Provide the (X, Y) coordinate of the cell's center where the given text is located.  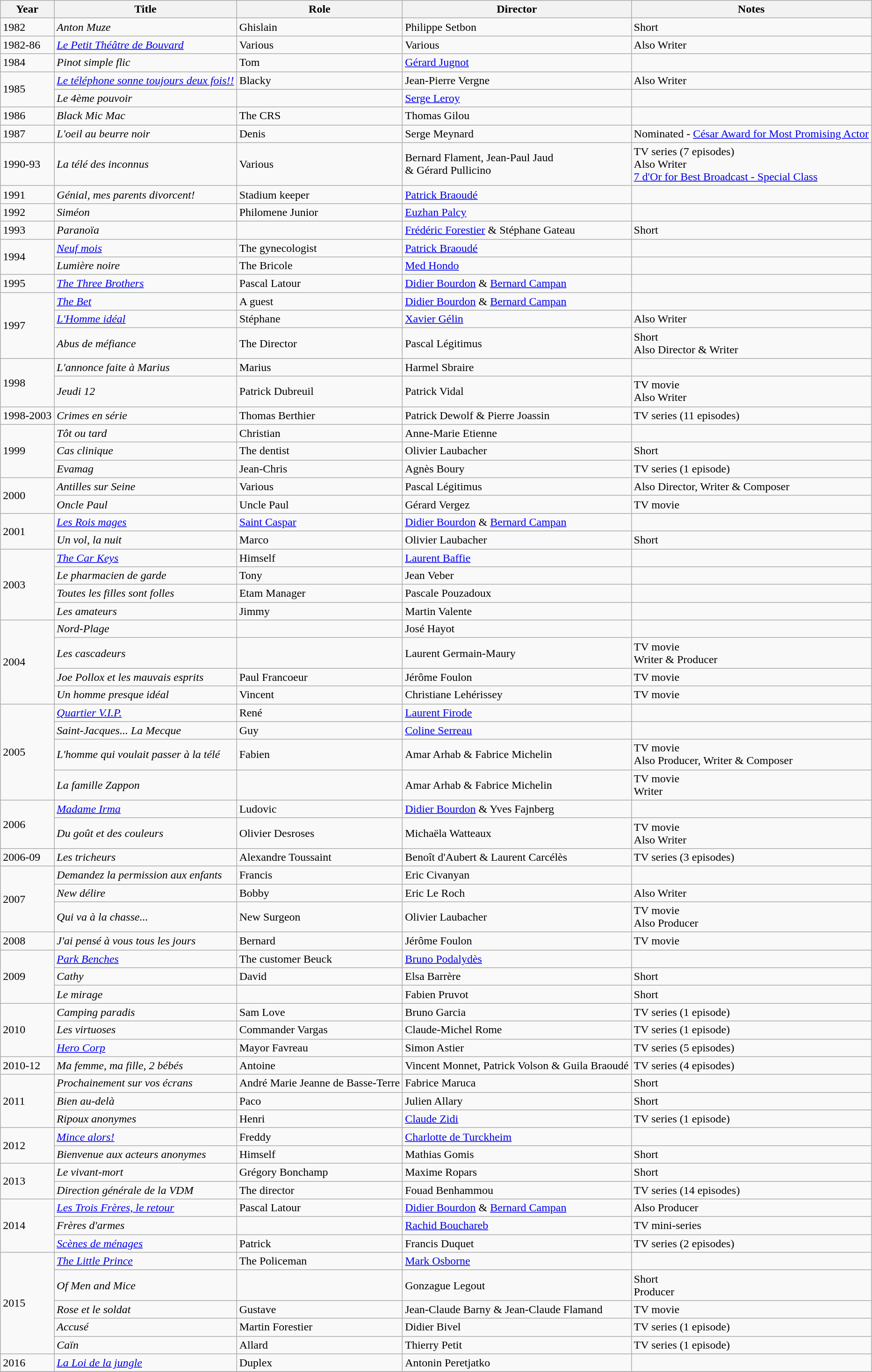
Saint Caspar (320, 522)
Notes (751, 9)
Le téléphone sonne toujours deux fois!! (145, 80)
Med Hondo (517, 266)
Jeudi 12 (145, 392)
Bruno Podalydès (517, 959)
Neuf mois (145, 248)
The Little Prince (145, 1261)
Fabien Pruvot (517, 994)
Martin Forestier (320, 1327)
Paranoïa (145, 230)
Marius (320, 367)
Anton Muze (145, 27)
Bruno Garcia (517, 1012)
Serge Meynard (517, 134)
Title (145, 9)
Olivier Desroses (320, 833)
Jean-Chris (320, 469)
1997 (27, 325)
TV movieWriter & Producer (751, 653)
Hero Corp (145, 1048)
Charlotte de Turckheim (517, 1136)
Tom (320, 63)
1982 (27, 27)
1998 (27, 382)
Prochainement sur vos écrans (145, 1083)
1984 (27, 63)
Scènes de ménages (145, 1243)
1993 (27, 230)
Demandez la permission aux enfants (145, 875)
The director (320, 1190)
Alexandre Toussaint (320, 857)
2012 (27, 1145)
Agnès Boury (517, 469)
Philomene Junior (320, 212)
2009 (27, 977)
Laurent Firode (517, 713)
Mathias Gomis (517, 1154)
Uncle Paul (320, 504)
1990-93 (27, 164)
Vincent (320, 695)
Etam Manager (320, 593)
J'ai pensé à vous tous les jours (145, 941)
Eric Civanyan (517, 875)
Joe Pollox et les mauvais esprits (145, 677)
Park Benches (145, 959)
Antoine (320, 1065)
1992 (27, 212)
2003 (27, 584)
TV movieWriter (751, 785)
2015 (27, 1303)
Frères d'armes (145, 1226)
Thomas Gilou (517, 116)
Les Rois mages (145, 522)
Eric Le Roch (517, 893)
1994 (27, 257)
Evamag (145, 469)
TV series (11 episodes) (751, 415)
Nord-Plage (145, 629)
2005 (27, 752)
Bien au-delà (145, 1101)
Mayor Favreau (320, 1048)
Direction générale de la VDM (145, 1190)
Serge Leroy (517, 98)
Jean-Claude Barny & Jean-Claude Flamand (517, 1309)
Simon Astier (517, 1048)
Les amateurs (145, 611)
Les cascadeurs (145, 653)
Quartier V.I.P. (145, 713)
New Surgeon (320, 917)
Patrick (320, 1243)
The Car Keys (145, 557)
L'Homme idéal (145, 319)
2000 (27, 495)
Freddy (320, 1136)
The CRS (320, 116)
The Three Brothers (145, 284)
The Director (320, 343)
Oncle Paul (145, 504)
Commander Vargas (320, 1030)
1991 (27, 194)
Jean Veber (517, 576)
Le 4ème pouvoir (145, 98)
2008 (27, 941)
Grégory Bonchamp (320, 1172)
Rose et le soldat (145, 1309)
Harmel Sbraire (517, 367)
Bernard Flament, Jean-Paul Jaud & Gérard Pullicino (517, 164)
Black Mic Mac (145, 116)
Fabrice Maruca (517, 1083)
Benoît d'Aubert & Laurent Carcélès (517, 857)
Thomas Berthier (320, 415)
1987 (27, 134)
Du goût et des couleurs (145, 833)
ShortProducer (751, 1285)
Of Men and Mice (145, 1285)
1985 (27, 89)
Gonzague Legout (517, 1285)
Patrick Dubreuil (320, 392)
TV series (4 episodes) (751, 1065)
Role (320, 9)
Mince alors! (145, 1136)
Abus de méfiance (145, 343)
Bernard (320, 941)
Also Producer (751, 1208)
Cathy (145, 977)
Ghislain (320, 27)
Pascale Pouzadoux (517, 593)
Jean-Pierre Vergne (517, 80)
TV mini-series (751, 1226)
Ludovic (320, 809)
TV series (7 episodes)Also Writer7 d'Or for Best Broadcast - Special Class (751, 164)
Toutes les filles sont folles (145, 593)
Bienvenue aux acteurs anonymes (145, 1154)
The Bricole (320, 266)
Accusé (145, 1327)
Qui va à la chasse... (145, 917)
Génial, mes parents divorcent! (145, 194)
René (320, 713)
Thierry Petit (517, 1345)
1999 (27, 451)
Saint-Jacques... La Mecque (145, 730)
1998-2003 (27, 415)
2011 (27, 1101)
Nominated - César Award for Most Promising Actor (751, 134)
Jimmy (320, 611)
Francis Duquet (517, 1243)
Philippe Setbon (517, 27)
Lumière noire (145, 266)
Stéphane (320, 319)
The customer Beuck (320, 959)
Siméon (145, 212)
Les Trois Frères, le retour (145, 1208)
2014 (27, 1226)
Antilles sur Seine (145, 486)
Duplex (320, 1363)
Paul Francoeur (320, 677)
L'annonce faite à Marius (145, 367)
Mark Osborne (517, 1261)
Year (27, 9)
Christian (320, 433)
Rachid Bouchareb (517, 1226)
TV movieAlso Producer, Writer & Composer (751, 754)
2007 (27, 899)
Guy (320, 730)
Christiane Lehérissey (517, 695)
Sam Love (320, 1012)
Les virtuoses (145, 1030)
2013 (27, 1181)
Xavier Gélin (517, 319)
La Loi de la jungle (145, 1363)
2016 (27, 1363)
2006 (27, 824)
2004 (27, 662)
Patrick Vidal (517, 392)
Tôt ou tard (145, 433)
Cas clinique (145, 451)
Un homme presque idéal (145, 695)
Henri (320, 1119)
1995 (27, 284)
Laurent Germain-Maury (517, 653)
Martin Valente (517, 611)
Didier Bourdon & Yves Fajnberg (517, 809)
Le vivant-mort (145, 1172)
David (320, 977)
Claude-Michel Rome (517, 1030)
Laurent Baffie (517, 557)
The Bet (145, 301)
Les tricheurs (145, 857)
Frédéric Forestier & Stéphane Gateau (517, 230)
The dentist (320, 451)
Claude Zidi (517, 1119)
Maxime Ropars (517, 1172)
Un vol, la nuit (145, 540)
Julien Allary (517, 1101)
A guest (320, 301)
Fabien (320, 754)
Denis (320, 134)
Patrick Dewolf & Pierre Joassin (517, 415)
2001 (27, 531)
ShortAlso Director & Writer (751, 343)
2010-12 (27, 1065)
1982-86 (27, 45)
L'homme qui voulait passer à la télé (145, 754)
TV series (5 episodes) (751, 1048)
Le pharmacien de garde (145, 576)
Coline Serreau (517, 730)
Director (517, 9)
L'oeil au beurre noir (145, 134)
Pinot simple flic (145, 63)
The gynecologist (320, 248)
TV series (2 episodes) (751, 1243)
1986 (27, 116)
Blacky (320, 80)
La famille Zappon (145, 785)
Le mirage (145, 994)
Crimes en série (145, 415)
Gustave (320, 1309)
2010 (27, 1030)
Gérard Vergez (517, 504)
Gérard Jugnot (517, 63)
Euzhan Palcy (517, 212)
Elsa Barrère (517, 977)
TV series (3 episodes) (751, 857)
Allard (320, 1345)
New délire (145, 893)
Tony (320, 576)
Anne-Marie Etienne (517, 433)
André Marie Jeanne de Basse-Terre (320, 1083)
Marco (320, 540)
Bobby (320, 893)
Caïn (145, 1345)
Michaëla Watteaux (517, 833)
José Hayot (517, 629)
TV movieAlso Producer (751, 917)
Antonin Peretjatko (517, 1363)
Paco (320, 1101)
Also Director, Writer & Composer (751, 486)
The Policeman (320, 1261)
2006-09 (27, 857)
Didier Bivel (517, 1327)
Ripoux anonymes (145, 1119)
TV series (14 episodes) (751, 1190)
La télé des inconnus (145, 164)
Le Petit Théâtre de Bouvard (145, 45)
Stadium keeper (320, 194)
Madame Irma (145, 809)
Ma femme, ma fille, 2 bébés (145, 1065)
Camping paradis (145, 1012)
Vincent Monnet, Patrick Volson & Guila Braoudé (517, 1065)
Francis (320, 875)
Fouad Benhammou (517, 1190)
